Determine the (X, Y) coordinate at the center of the cell enclosing the given text.  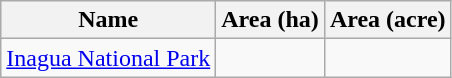
Area (acre) (388, 20)
Area (ha) (270, 20)
Inagua National Park (108, 58)
Name (108, 20)
